Return [X, Y] of the center of cell containing provided text 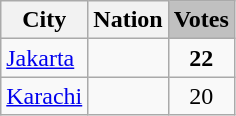
Votes [201, 20]
Jakarta [44, 58]
22 [201, 58]
20 [201, 96]
Nation [128, 20]
Karachi [44, 96]
City [44, 20]
